Capture the cell that displays the provided text and extract its [X, Y] central coordinate. 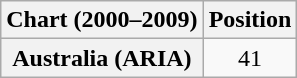
Australia (ARIA) [102, 58]
Position [250, 20]
41 [250, 58]
Chart (2000–2009) [102, 20]
